Determine the (x, y) coordinate at the center of the cell enclosing the given text.  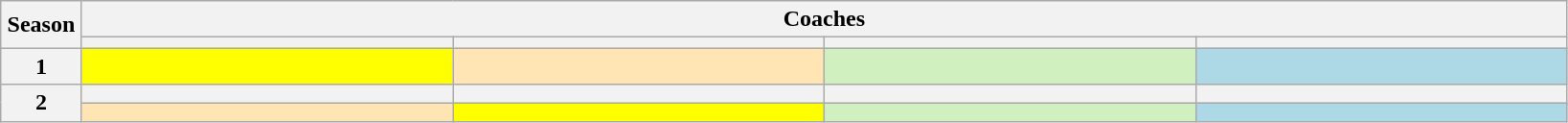
Season (41, 25)
2 (41, 103)
1 (41, 66)
Coaches (824, 19)
